Pinpoint the cell where the given text exists, returning its (X, Y) midpoint coordinate. 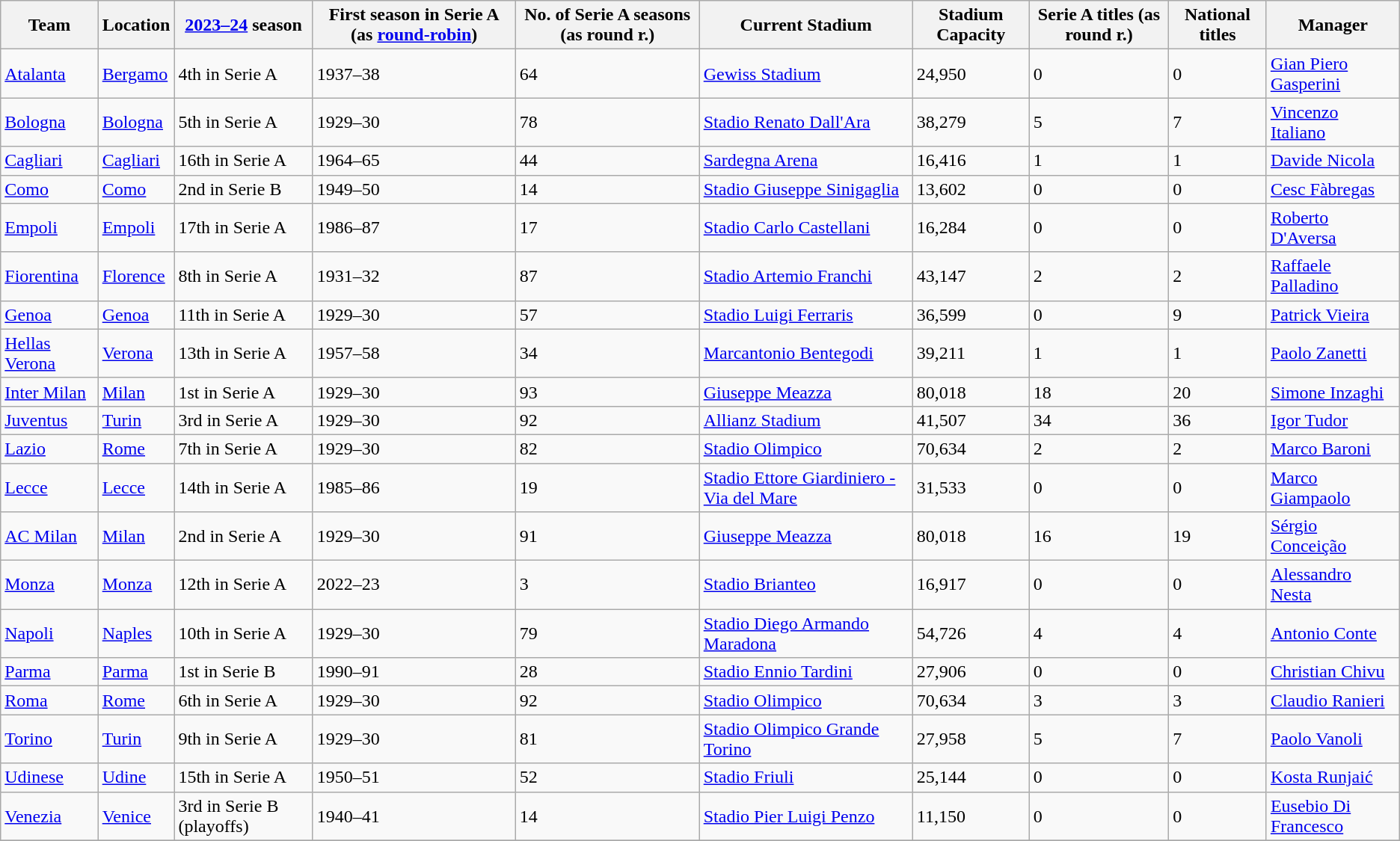
82 (607, 449)
Inter Milan (49, 392)
16,917 (971, 585)
1st in Serie A (244, 392)
Stadio Luigi Ferraris (806, 315)
Verona (136, 353)
Christian Chivu (1333, 672)
54,726 (971, 634)
National titles (1218, 25)
Lazio (49, 449)
16,284 (971, 227)
13th in Serie A (244, 353)
27,906 (971, 672)
Stadio Giuseppe Sinigaglia (806, 189)
64 (607, 73)
Manager (1333, 25)
Stadio Carlo Castellani (806, 227)
3rd in Serie A (244, 420)
Atalanta (49, 73)
1937–38 (414, 73)
78 (607, 123)
31,533 (971, 487)
Patrick Vieira (1333, 315)
52 (607, 777)
Roberto D'Aversa (1333, 227)
79 (607, 634)
Location (136, 25)
Cesc Fàbregas (1333, 189)
Raffaele Palladino (1333, 277)
Florence (136, 277)
1940–41 (414, 816)
Stadio Ettore Giardiniero - Via del Mare (806, 487)
1957–58 (414, 353)
36,599 (971, 315)
38,279 (971, 123)
28 (607, 672)
17th in Serie A (244, 227)
Naples (136, 634)
Hellas Verona (49, 353)
Stadio Ennio Tardini (806, 672)
41,507 (971, 420)
Stadio Renato Dall'Ara (806, 123)
Stadio Pier Luigi Penzo (806, 816)
Juventus (49, 420)
No. of Serie A seasons (as round r.) (607, 25)
Udinese (49, 777)
11th in Serie A (244, 315)
16 (1099, 537)
Marco Baroni (1333, 449)
AC Milan (49, 537)
Bergamo (136, 73)
1931–32 (414, 277)
Marco Giampaolo (1333, 487)
7th in Serie A (244, 449)
Eusebio Di Francesco (1333, 816)
Davide Nicola (1333, 161)
Paolo Zanetti (1333, 353)
Allianz Stadium (806, 420)
6th in Serie A (244, 700)
Serie A titles (as round r.) (1099, 25)
Simone Inzaghi (1333, 392)
Torino (49, 739)
9 (1218, 315)
Team (49, 25)
10th in Serie A (244, 634)
Venice (136, 816)
27,958 (971, 739)
Stadium Capacity (971, 25)
12th in Serie A (244, 585)
First season in Serie A (as round-robin) (414, 25)
Gian Piero Gasperini (1333, 73)
Sérgio Conceição (1333, 537)
16,416 (971, 161)
Venezia (49, 816)
2022–23 (414, 585)
1986–87 (414, 227)
81 (607, 739)
1985–86 (414, 487)
43,147 (971, 277)
Antonio Conte (1333, 634)
Napoli (49, 634)
14th in Serie A (244, 487)
1st in Serie B (244, 672)
Claudio Ranieri (1333, 700)
5th in Serie A (244, 123)
9th in Serie A (244, 739)
1964–65 (414, 161)
1950–51 (414, 777)
17 (607, 227)
Paolo Vanoli (1333, 739)
24,950 (971, 73)
Stadio Artemio Franchi (806, 277)
2023–24 season (244, 25)
Stadio Diego Armando Maradona (806, 634)
13,602 (971, 189)
Vincenzo Italiano (1333, 123)
1990–91 (414, 672)
4th in Serie A (244, 73)
87 (607, 277)
Gewiss Stadium (806, 73)
Sardegna Arena (806, 161)
20 (1218, 392)
57 (607, 315)
Stadio Brianteo (806, 585)
11,150 (971, 816)
2nd in Serie A (244, 537)
Current Stadium (806, 25)
Fiorentina (49, 277)
8th in Serie A (244, 277)
Udine (136, 777)
Stadio Olimpico Grande Torino (806, 739)
Kosta Runjaić (1333, 777)
Igor Tudor (1333, 420)
Roma (49, 700)
16th in Serie A (244, 161)
2nd in Serie B (244, 189)
25,144 (971, 777)
91 (607, 537)
44 (607, 161)
1949–50 (414, 189)
Marcantonio Bentegodi (806, 353)
93 (607, 392)
18 (1099, 392)
Alessandro Nesta (1333, 585)
3rd in Serie B (playoffs) (244, 816)
15th in Serie A (244, 777)
39,211 (971, 353)
36 (1218, 420)
Stadio Friuli (806, 777)
